For the text-containing cell, return its midpoint in [X, Y] coordinate format. 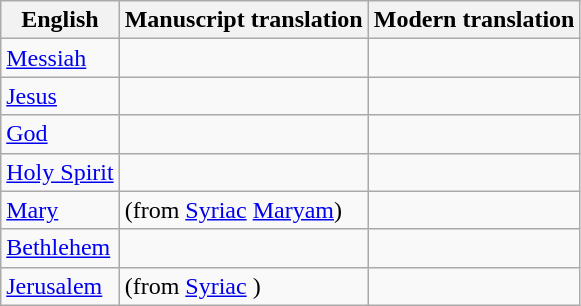
Mary [60, 210]
Manuscript translation [244, 20]
God [60, 134]
Jerusalem [60, 286]
Messiah [60, 58]
Holy Spirit [60, 172]
Bethlehem [60, 248]
(from Syriac ) [244, 286]
English [60, 20]
Jesus [60, 96]
(from Syriac Maryam) [244, 210]
Modern translation [474, 20]
